Find where the given text appears and provide that cell's center as (X, Y) coordinate. 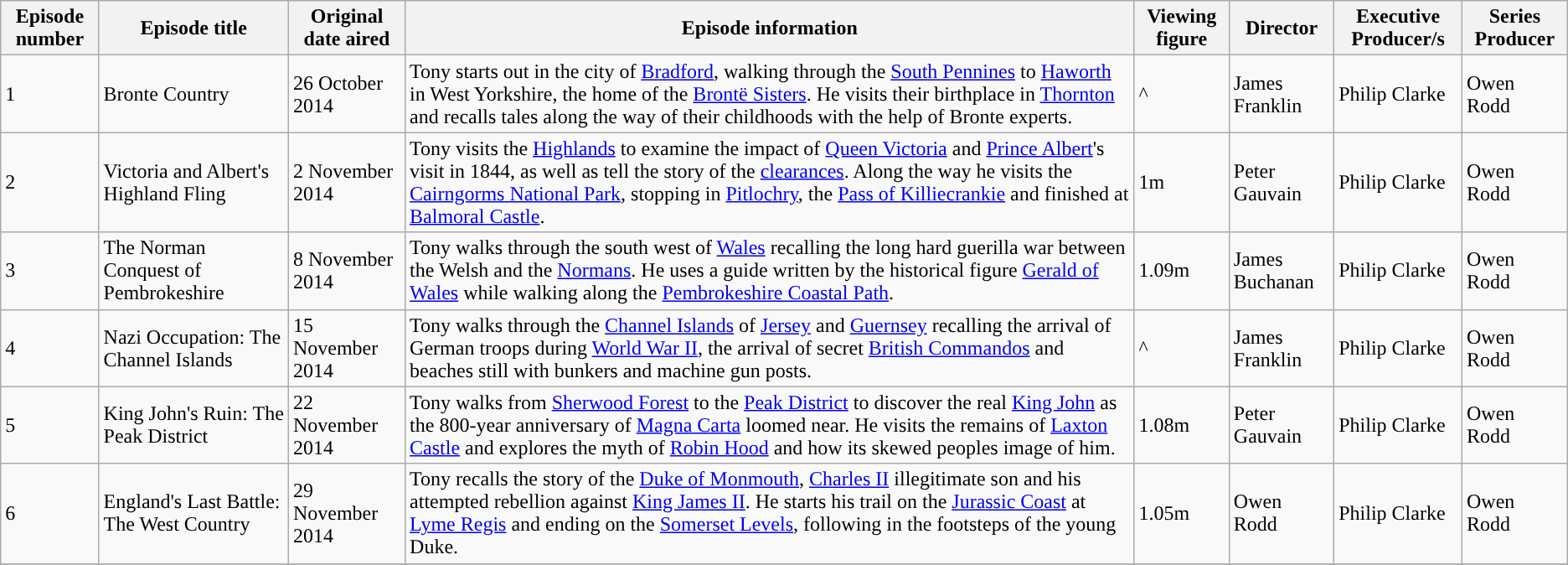
Nazi Occupation: The Channel Islands (193, 348)
The Norman Conquest of Pembrokeshire (193, 271)
King John's Ruin: The Peak District (193, 425)
1.09m (1181, 271)
2 November 2014 (347, 183)
1 (50, 94)
Episode number (50, 29)
Episode information (771, 29)
4 (50, 348)
1.08m (1181, 425)
22 November 2014 (347, 425)
29 November 2014 (347, 513)
1.05m (1181, 513)
Episode title (193, 29)
Viewing figure (1181, 29)
15 November 2014 (347, 348)
6 (50, 513)
8 November 2014 (347, 271)
3 (50, 271)
5 (50, 425)
Original date aired (347, 29)
Bronte Country (193, 94)
2 (50, 183)
26 October 2014 (347, 94)
1m (1181, 183)
Executive Producer/s (1399, 29)
Victoria and Albert's Highland Fling (193, 183)
Series Producer (1514, 29)
James Buchanan (1282, 271)
Director (1282, 29)
England's Last Battle: The West Country (193, 513)
